For the text-containing cell, return its midpoint in (X, Y) coordinate format. 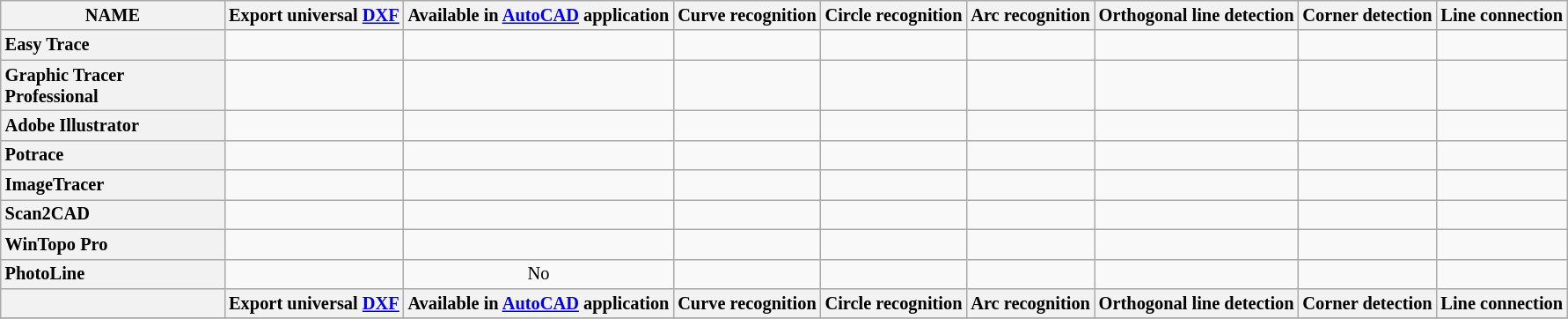
WinTopo Pro (113, 244)
PhotoLine (113, 274)
ImageTracer (113, 185)
Potrace (113, 155)
No (539, 274)
Scan2CAD (113, 214)
Adobe Illustrator (113, 125)
NAME (113, 15)
Easy Trace (113, 45)
Graphic Tracer Professional (113, 85)
